Extract the [X, Y] coordinate from the center of the cell holding the provided text.  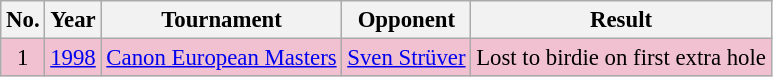
Tournament [222, 20]
Year [73, 20]
No. [23, 20]
Sven Strüver [406, 58]
Lost to birdie on first extra hole [621, 58]
Opponent [406, 20]
1 [23, 58]
Canon European Masters [222, 58]
1998 [73, 58]
Result [621, 20]
